Capture the cell that displays the provided text and extract its (X, Y) central coordinate. 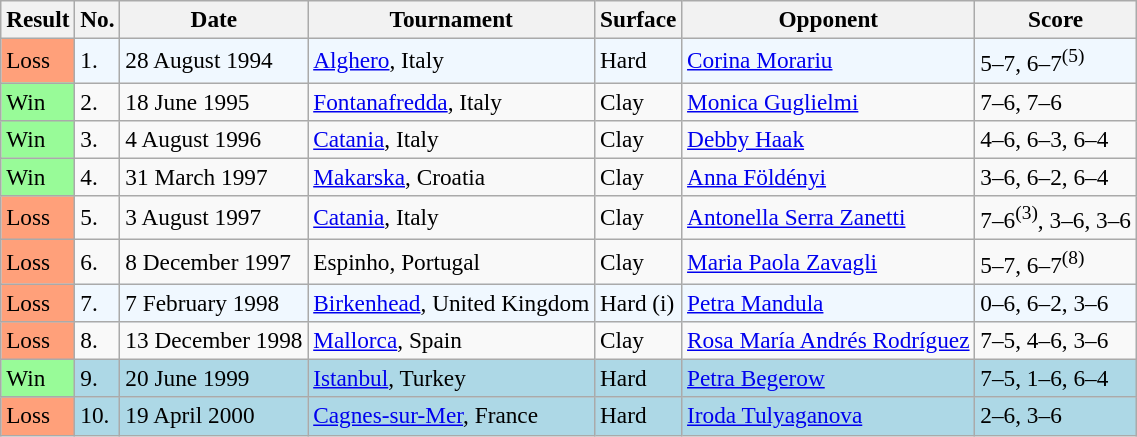
Corina Morariu (828, 60)
31 March 1997 (214, 177)
7–6(3), 3–6, 3–6 (1056, 217)
No. (98, 19)
4. (98, 177)
7–5, 4–6, 3–6 (1056, 340)
Iroda Tulyaganova (828, 416)
7–6, 7–6 (1056, 101)
Score (1056, 19)
Birkenhead, United Kingdom (452, 303)
6. (98, 261)
Opponent (828, 19)
7 February 1998 (214, 303)
Petra Mandula (828, 303)
8 December 1997 (214, 261)
Fontanafredda, Italy (452, 101)
4–6, 6–3, 6–4 (1056, 139)
0–6, 6–2, 3–6 (1056, 303)
Makarska, Croatia (452, 177)
Date (214, 19)
Debby Haak (828, 139)
3–6, 6–2, 6–4 (1056, 177)
Anna Földényi (828, 177)
10. (98, 416)
Istanbul, Turkey (452, 378)
Antonella Serra Zanetti (828, 217)
Tournament (452, 19)
20 June 1999 (214, 378)
5–7, 6–7(5) (1056, 60)
7–5, 1–6, 6–4 (1056, 378)
2–6, 3–6 (1056, 416)
9. (98, 378)
Surface (638, 19)
Result (38, 19)
8. (98, 340)
Alghero, Italy (452, 60)
Hard (i) (638, 303)
1. (98, 60)
19 April 2000 (214, 416)
5. (98, 217)
3 August 1997 (214, 217)
13 December 1998 (214, 340)
Rosa María Andrés Rodríguez (828, 340)
4 August 1996 (214, 139)
Cagnes-sur-Mer, France (452, 416)
Maria Paola Zavagli (828, 261)
2. (98, 101)
3. (98, 139)
7. (98, 303)
28 August 1994 (214, 60)
Petra Begerow (828, 378)
18 June 1995 (214, 101)
Monica Guglielmi (828, 101)
Espinho, Portugal (452, 261)
Mallorca, Spain (452, 340)
5–7, 6–7(8) (1056, 261)
